Determine the [x, y] coordinate at the center of the cell enclosing the given text.  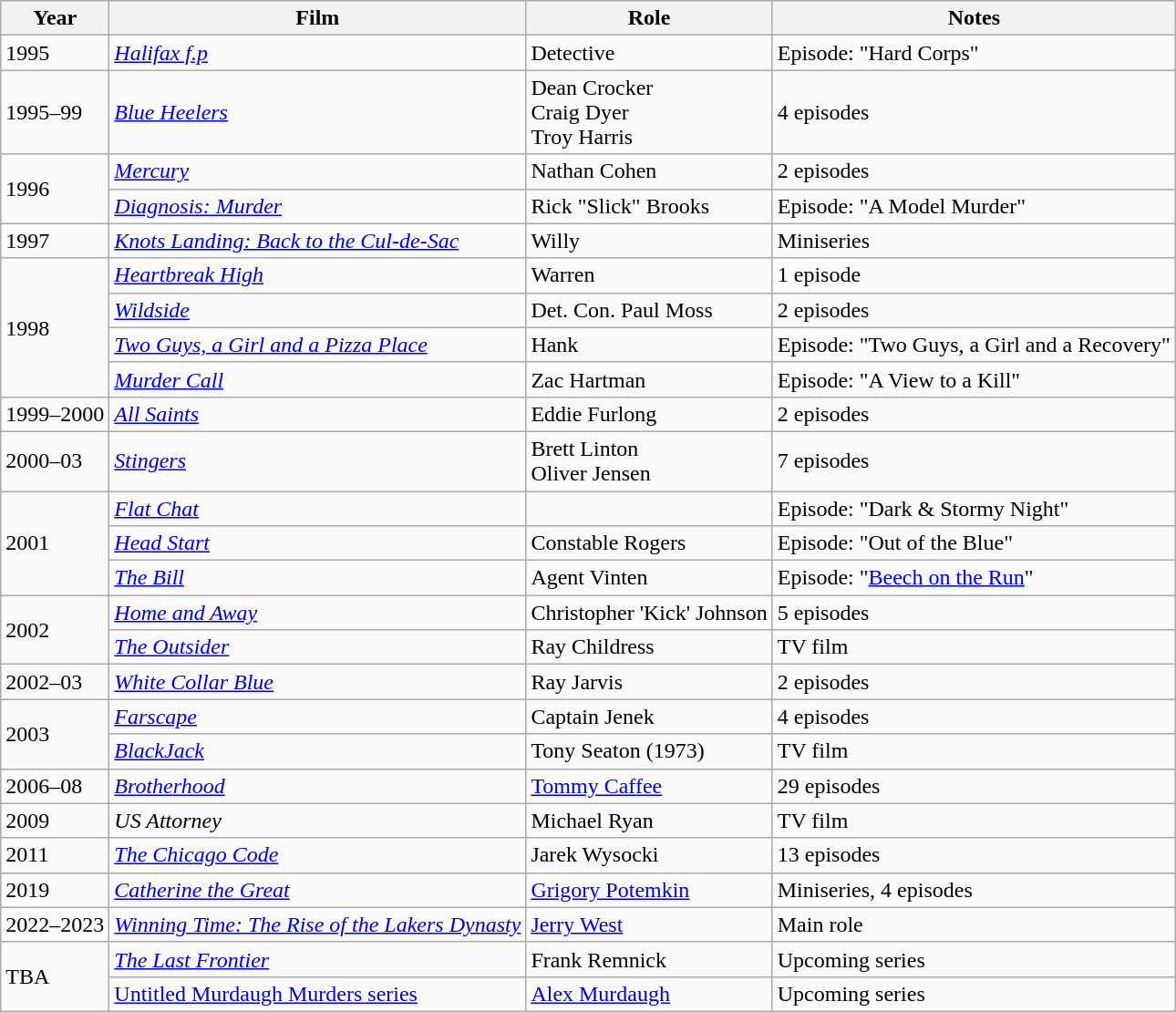
1996 [55, 189]
7 episodes [974, 461]
2022–2023 [55, 924]
2006–08 [55, 786]
Diagnosis: Murder [317, 206]
Year [55, 18]
1998 [55, 327]
Detective [649, 53]
Jerry West [649, 924]
Catherine the Great [317, 890]
BlackJack [317, 751]
2002 [55, 630]
Nathan Cohen [649, 171]
Episode: "A View to a Kill" [974, 379]
US Attorney [317, 821]
Main role [974, 924]
Film [317, 18]
Christopher 'Kick' Johnson [649, 613]
Head Start [317, 543]
Role [649, 18]
Captain Jenek [649, 717]
Notes [974, 18]
2019 [55, 890]
2001 [55, 542]
1 episode [974, 275]
Willy [649, 241]
Halifax f.p [317, 53]
The Bill [317, 578]
Hank [649, 345]
The Outsider [317, 647]
Constable Rogers [649, 543]
5 episodes [974, 613]
Heartbreak High [317, 275]
Winning Time: The Rise of the Lakers Dynasty [317, 924]
Wildside [317, 310]
Episode: "Hard Corps" [974, 53]
Dean CrockerCraig DyerTroy Harris [649, 112]
The Last Frontier [317, 959]
Miniseries, 4 episodes [974, 890]
Episode: "Beech on the Run" [974, 578]
Farscape [317, 717]
Knots Landing: Back to the Cul-de-Sac [317, 241]
Rick "Slick" Brooks [649, 206]
1997 [55, 241]
2000–03 [55, 461]
2003 [55, 734]
Alex Murdaugh [649, 994]
Ray Childress [649, 647]
Miniseries [974, 241]
Blue Heelers [317, 112]
Episode: "A Model Murder" [974, 206]
2002–03 [55, 682]
2011 [55, 855]
Two Guys, a Girl and a Pizza Place [317, 345]
2009 [55, 821]
Tony Seaton (1973) [649, 751]
29 episodes [974, 786]
Untitled Murdaugh Murders series [317, 994]
Eddie Furlong [649, 414]
Episode: "Out of the Blue" [974, 543]
TBA [55, 976]
Home and Away [317, 613]
Det. Con. Paul Moss [649, 310]
Brotherhood [317, 786]
13 episodes [974, 855]
Brett LintonOliver Jensen [649, 461]
Jarek Wysocki [649, 855]
Frank Remnick [649, 959]
1999–2000 [55, 414]
Mercury [317, 171]
Michael Ryan [649, 821]
Episode: "Two Guys, a Girl and a Recovery" [974, 345]
Ray Jarvis [649, 682]
Flat Chat [317, 508]
1995 [55, 53]
Stingers [317, 461]
Warren [649, 275]
Agent Vinten [649, 578]
Grigory Potemkin [649, 890]
All Saints [317, 414]
Murder Call [317, 379]
Episode: "Dark & Stormy Night" [974, 508]
1995–99 [55, 112]
The Chicago Code [317, 855]
White Collar Blue [317, 682]
Tommy Caffee [649, 786]
Zac Hartman [649, 379]
